Return the (x, y) coordinate for the center point of the cell that contains the specified text.  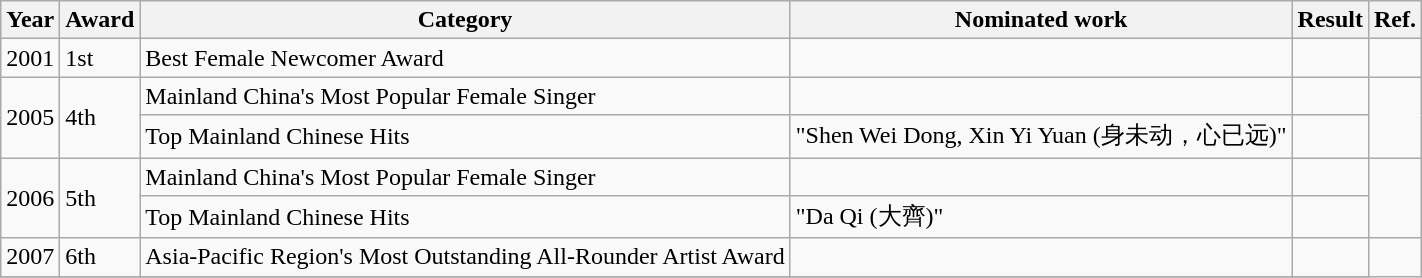
Category (465, 20)
2005 (30, 118)
2001 (30, 58)
6th (100, 257)
Result (1330, 20)
4th (100, 118)
"Shen Wei Dong, Xin Yi Yuan (身未动，心已远)" (1041, 136)
Year (30, 20)
Best Female Newcomer Award (465, 58)
Ref. (1394, 20)
5th (100, 198)
1st (100, 58)
Nominated work (1041, 20)
"Da Qi (大齊)" (1041, 218)
Award (100, 20)
Asia-Pacific Region's Most Outstanding All-Rounder Artist Award (465, 257)
2006 (30, 198)
2007 (30, 257)
